Output the (x, y) coordinate of the center of the cell containing the given text.  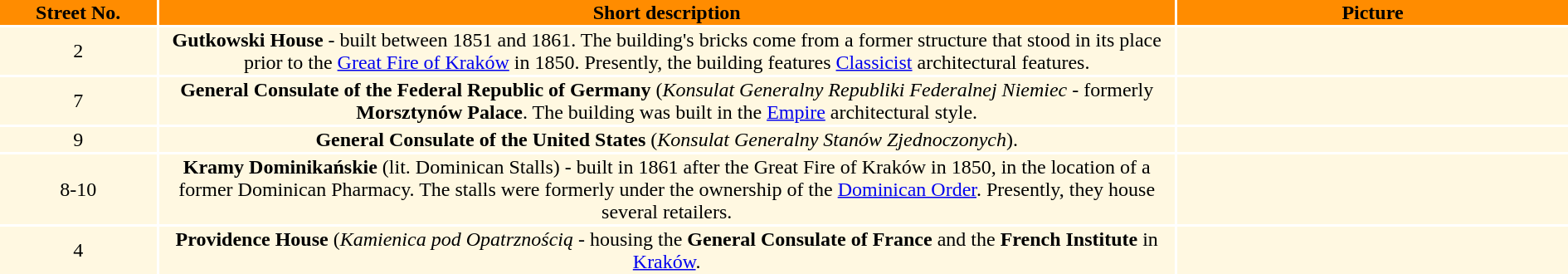
9 (78, 139)
8-10 (78, 189)
7 (78, 101)
Short description (667, 12)
Picture (1372, 12)
Street No. (78, 12)
2 (78, 51)
4 (78, 251)
Providence House (Kamienica pod Opatrznością - housing the General Consulate of France and the French Institute in Kraków. (667, 251)
General Consulate of the United States (Konsulat Generalny Stanów Zjednoczonych). (667, 139)
